Provide the (X, Y) coordinate of the cell's center where the given text is located.  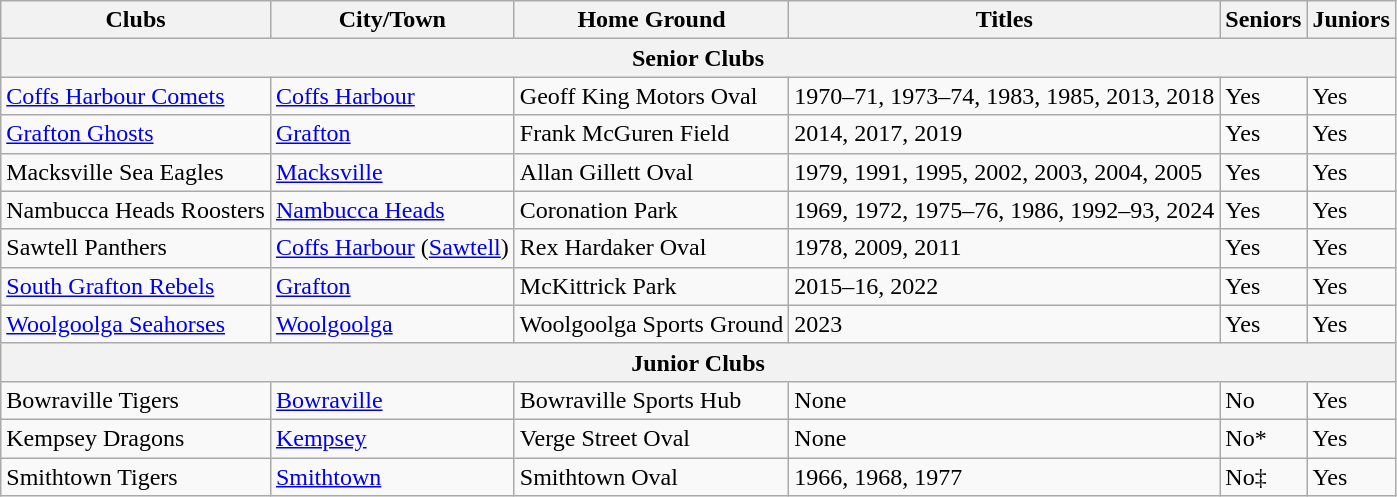
Woolgoolga Seahorses (136, 324)
1969, 1972, 1975–76, 1986, 1992–93, 2024 (1004, 210)
2014, 2017, 2019 (1004, 134)
Woolgoolga Sports Ground (651, 324)
Macksville Sea Eagles (136, 172)
McKittrick Park (651, 286)
Home Ground (651, 20)
City/Town (392, 20)
Grafton Ghosts (136, 134)
Coronation Park (651, 210)
Smithtown Oval (651, 477)
Juniors (1351, 20)
Macksville (392, 172)
Titles (1004, 20)
Senior Clubs (698, 58)
South Grafton Rebels (136, 286)
Kempsey Dragons (136, 438)
2023 (1004, 324)
Seniors (1264, 20)
Junior Clubs (698, 362)
1979, 1991, 1995, 2002, 2003, 2004, 2005 (1004, 172)
Geoff King Motors Oval (651, 96)
1970–71, 1973–74, 1983, 1985, 2013, 2018 (1004, 96)
Clubs (136, 20)
Smithtown Tigers (136, 477)
Coffs Harbour Comets (136, 96)
Smithtown (392, 477)
Rex Hardaker Oval (651, 248)
1978, 2009, 2011 (1004, 248)
Sawtell Panthers (136, 248)
Nambucca Heads Roosters (136, 210)
No‡ (1264, 477)
Verge Street Oval (651, 438)
1966, 1968, 1977 (1004, 477)
Bowraville Tigers (136, 400)
2015–16, 2022 (1004, 286)
No (1264, 400)
Coffs Harbour (Sawtell) (392, 248)
Coffs Harbour (392, 96)
Bowraville (392, 400)
Woolgoolga (392, 324)
Bowraville Sports Hub (651, 400)
Nambucca Heads (392, 210)
Frank McGuren Field (651, 134)
Allan Gillett Oval (651, 172)
No* (1264, 438)
Kempsey (392, 438)
